Pinpoint the cell where the given text exists, returning its (x, y) midpoint coordinate. 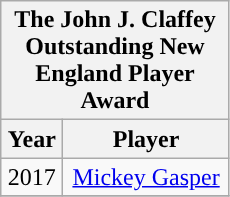
The John J. Claffey Outstanding New England Player Award (116, 60)
Mickey Gasper (146, 177)
Player (146, 139)
2017 (32, 177)
Year (32, 139)
